Determine the [x, y] coordinate at the center of the cell enclosing the given text.  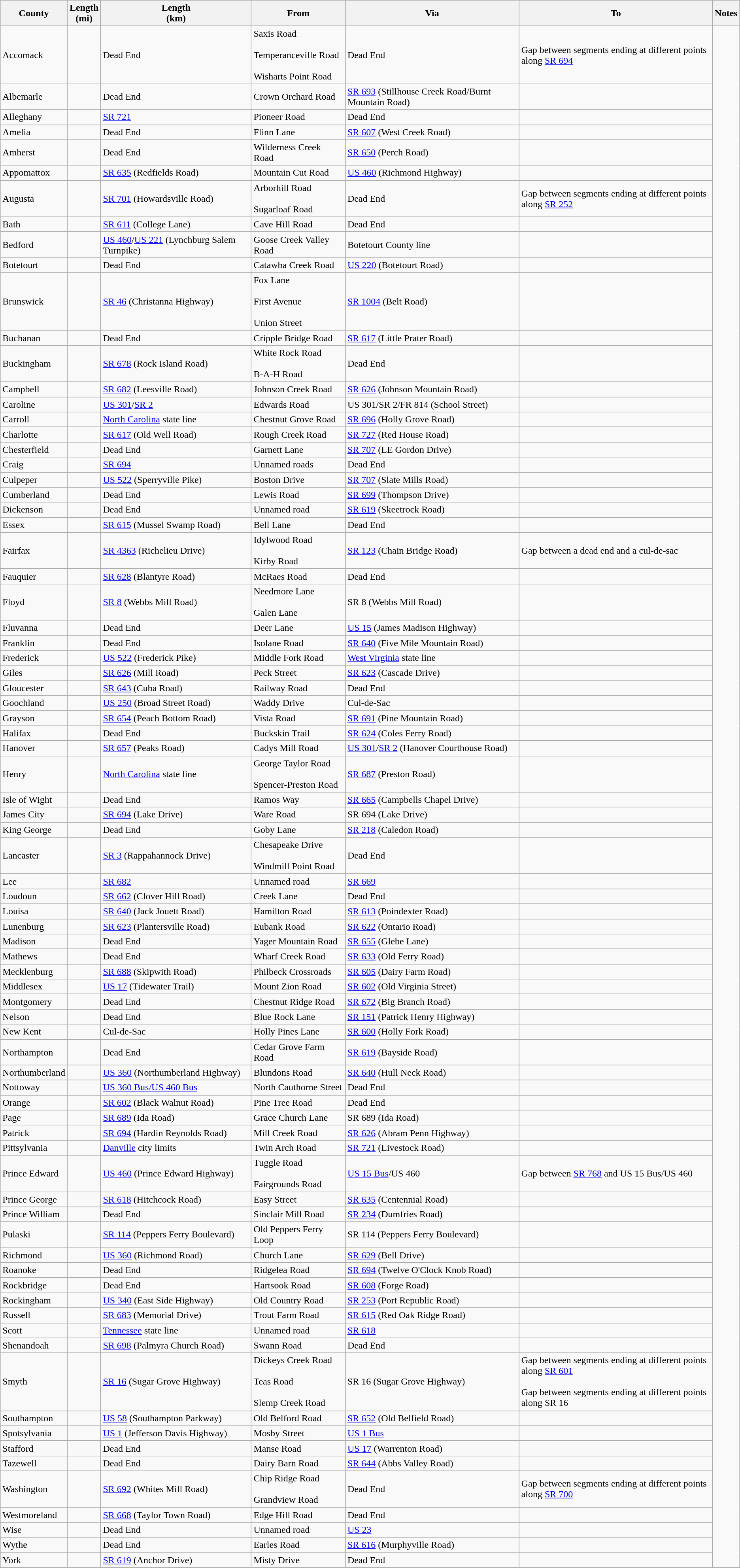
US 220 (Botetourt Road) [432, 265]
SR 698 (Palmyra Church Road) [176, 1345]
Fairfax [34, 550]
Chesterfield [34, 450]
Blue Rock Lane [298, 1017]
Accomack [34, 55]
Grayson [34, 718]
SR 640 (Jack Jouett Road) [176, 911]
Rockingham [34, 1300]
Easy Street [298, 1199]
Bell Lane [298, 525]
SR 693 (Stillhouse Creek Road/Burnt Mountain Road) [432, 96]
Unnamed roads [298, 465]
SR 602 (Black Walnut Road) [176, 1103]
SR 655 (Glebe Lane) [432, 942]
SR 619 (Bayside Road) [432, 1052]
Alleghany [34, 117]
Buchanan [34, 338]
Blundons Road [298, 1072]
Mount Zion Road [298, 987]
SR 626 (Mill Road) [176, 673]
Fox LaneFirst AvenueUnion Street [298, 301]
SR 682 (Leesville Road) [176, 390]
SR 691 (Pine Mountain Road) [432, 718]
US 15 Bus/US 460 [432, 1173]
Chip Ridge RoadGrandview Road [298, 1489]
US 460 (Richmond Highway) [432, 173]
Charlotte [34, 435]
Via [432, 13]
Tennessee state line [176, 1330]
SR 707 (Slate Mills Road) [432, 480]
Washington [34, 1489]
US 522 (Frederick Pike) [176, 658]
SR 682 [176, 881]
Manse Road [298, 1448]
Eubank Road [298, 927]
SR 694 (Hardin Reynolds Road) [176, 1133]
SR 629 (Bell Drive) [432, 1255]
Length(km) [176, 13]
SR 683 (Memorial Drive) [176, 1315]
Wharf Creek Road [298, 957]
Shenandoah [34, 1345]
SR 623 (Cascade Drive) [432, 673]
Mathews [34, 957]
Gap between segments ending at different points along SR 700 [616, 1489]
SR 615 (Red Oak Ridge Road) [432, 1315]
Old Country Road [298, 1300]
Essex [34, 525]
Mill Creek Road [298, 1133]
SR 615 (Mussel Swamp Road) [176, 525]
SR 46 (Christanna Highway) [176, 301]
US 250 (Broad Street Road) [176, 703]
Wythe [34, 1545]
Nottoway [34, 1088]
Montgomery [34, 1002]
US 301/SR 2 (Hanover Courthouse Road) [432, 748]
Catawba Creek Road [298, 265]
Prince George [34, 1199]
US 522 (Sperryville Pike) [176, 480]
Scott [34, 1330]
SR 617 (Little Prater Road) [432, 338]
Hanover [34, 748]
SR 640 (Five Mile Mountain Road) [432, 643]
Sinclair Mill Road [298, 1214]
US 340 (East Side Highway) [176, 1300]
SR 613 (Poindexter Road) [432, 911]
SR 635 (Redfields Road) [176, 173]
Franklin [34, 643]
SR 687 (Preston Road) [432, 774]
Prince William [34, 1214]
Pittsylvania [34, 1148]
Twin Arch Road [298, 1148]
SR 607 (West Creek Road) [432, 132]
Gap between segments ending at different points along SR 601Gap between segments ending at different points along SR 16 [616, 1382]
Spotsylvania [34, 1433]
SR 696 (Holly Grove Road) [432, 420]
Gap between SR 768 and US 15 Bus/US 460 [616, 1173]
SR 721 (Livestock Road) [432, 1148]
Isle of Wight [34, 800]
Grace Church Lane [298, 1118]
Southampton [34, 1418]
Ramos Way [298, 800]
SR 688 (Skipwith Road) [176, 972]
Rough Creek Road [298, 435]
SR 694 (Twelve O'Clock Knob Road) [432, 1270]
West Virginia state line [432, 658]
Creek Lane [298, 896]
Buckingham [34, 364]
SR 662 (Clover Hill Road) [176, 896]
US 1 Bus [432, 1433]
Fluvanna [34, 628]
Wise [34, 1530]
Saxis RoadTemperanceville RoadWisharts Point Road [298, 55]
Lunenburg [34, 927]
Boston Drive [298, 480]
SR 123 (Chain Bridge Road) [432, 550]
Wilderness Creek Road [298, 153]
US 301/SR 2 [176, 405]
US 301/SR 2/FR 814 (School Street) [432, 405]
Length(mi) [84, 13]
Cadys Mill Road [298, 748]
Danville city limits [176, 1148]
Caroline [34, 405]
Bedford [34, 244]
Johnson Creek Road [298, 390]
SR 623 (Plantersville Road) [176, 927]
Buckskin Trail [298, 733]
SR 721 [176, 117]
US 23 [432, 1530]
Trout Farm Road [298, 1315]
SR 626 (Abram Penn Highway) [432, 1133]
US 360 (Richmond Road) [176, 1255]
SR 617 (Old Well Road) [176, 435]
Mosby Street [298, 1433]
Lewis Road [298, 495]
SR 707 (LE Gordon Drive) [432, 450]
SR 600 (Holly Fork Road) [432, 1032]
SR 635 (Centennial Road) [432, 1199]
Halifax [34, 733]
SR 643 (Cuba Road) [176, 688]
Pine Tree Road [298, 1103]
SR 701 (Howardsville Road) [176, 199]
Campbell [34, 390]
Yager Mountain Road [298, 942]
Frederick [34, 658]
Ridgelea Road [298, 1270]
Old Peppers Ferry Loop [298, 1235]
Floyd [34, 602]
Westmoreland [34, 1515]
Cedar Grove Farm Road [298, 1052]
Philbeck Crossroads [298, 972]
Louisa [34, 911]
Peck Street [298, 673]
Garnett Lane [298, 450]
Botetourt County line [432, 244]
New Kent [34, 1032]
To [616, 13]
US 1 (Jefferson Davis Highway) [176, 1433]
Madison [34, 942]
Holly Pines Lane [298, 1032]
SR 628 (Blantyre Road) [176, 576]
County [34, 13]
Lancaster [34, 855]
Idylwood RoadKirby Road [298, 550]
Carroll [34, 420]
US 460 (Prince Edward Highway) [176, 1173]
McRaes Road [298, 576]
Amherst [34, 153]
Chestnut Ridge Road [298, 1002]
Fauquier [34, 576]
Prince Edward [34, 1173]
Russell [34, 1315]
North Cauthorne Street [298, 1088]
Cripple Bridge Road [298, 338]
Bath [34, 224]
Middlesex [34, 987]
King George [34, 830]
Needmore LaneGalen Lane [298, 602]
Botetourt [34, 265]
Augusta [34, 199]
SR 611 (College Lane) [176, 224]
SR 657 (Peaks Road) [176, 748]
Dairy Barn Road [298, 1463]
Misty Drive [298, 1560]
Chesapeake DriveWindmill Point Road [298, 855]
Notes [726, 13]
From [298, 13]
James City [34, 815]
Vista Road [298, 718]
SR 618 [432, 1330]
Waddy Drive [298, 703]
SR 640 (Hull Neck Road) [432, 1072]
Goose Creek Valley Road [298, 244]
Page [34, 1118]
SR 650 (Perch Road) [432, 153]
Rockbridge [34, 1285]
US 17 (Tidewater Trail) [176, 987]
Railway Road [298, 688]
Brunswick [34, 301]
George Taylor RoadSpencer-Preston Road [298, 774]
Nelson [34, 1017]
Dickenson [34, 510]
SR 692 (Whites Mill Road) [176, 1489]
US 460/US 221 (Lynchburg Salem Turnpike) [176, 244]
Gap between segments ending at different points along SR 252 [616, 199]
SR 218 (Caledon Road) [432, 830]
SR 622 (Ontario Road) [432, 927]
Tazewell [34, 1463]
SR 151 (Patrick Henry Highway) [432, 1017]
Church Lane [298, 1255]
SR 678 (Rock Island Road) [176, 364]
Loudoun [34, 896]
Swann Road [298, 1345]
Amelia [34, 132]
SR 234 (Dumfries Road) [432, 1214]
Goby Lane [298, 830]
Gap between segments ending at different points along SR 694 [616, 55]
SR 619 (Skeetrock Road) [432, 510]
Mountain Cut Road [298, 173]
SR 1004 (Belt Road) [432, 301]
Henry [34, 774]
Roanoke [34, 1270]
SR 633 (Old Ferry Road) [432, 957]
Earles Road [298, 1545]
Isolane Road [298, 643]
York [34, 1560]
Cave Hill Road [298, 224]
SR 672 (Big Branch Road) [432, 1002]
Edwards Road [298, 405]
Ware Road [298, 815]
Mecklenburg [34, 972]
SR 694 [176, 465]
SR 644 (Abbs Valley Road) [432, 1463]
Northumberland [34, 1072]
Richmond [34, 1255]
US 360 (Northumberland Highway) [176, 1072]
Appomattox [34, 173]
US 58 (Southampton Parkway) [176, 1418]
SR 626 (Johnson Mountain Road) [432, 390]
Arborhill RoadSugarloaf Road [298, 199]
Pulaski [34, 1235]
Lee [34, 881]
SR 654 (Peach Bottom Road) [176, 718]
Edge Hill Road [298, 1515]
Patrick [34, 1133]
Hamilton Road [298, 911]
US 360 Bus/US 460 Bus [176, 1088]
Goochland [34, 703]
SR 616 (Murphyville Road) [432, 1545]
Chestnut Grove Road [298, 420]
Pioneer Road [298, 117]
SR 4363 (Richelieu Drive) [176, 550]
Gloucester [34, 688]
SR 665 (Campbells Chapel Drive) [432, 800]
Cumberland [34, 495]
White Rock RoadB-A-H Road [298, 364]
SR 668 (Taylor Town Road) [176, 1515]
Stafford [34, 1448]
Hartsook Road [298, 1285]
Culpeper [34, 480]
SR 3 (Rappahannock Drive) [176, 855]
Dickeys Creek RoadTeas RoadSlemp Creek Road [298, 1382]
SR 608 (Forge Road) [432, 1285]
Old Belford Road [298, 1418]
SR 727 (Red House Road) [432, 435]
SR 605 (Dairy Farm Road) [432, 972]
Flinn Lane [298, 132]
SR 619 (Anchor Drive) [176, 1560]
SR 624 (Coles Ferry Road) [432, 733]
Tuggle RoadFairgrounds Road [298, 1173]
Crown Orchard Road [298, 96]
Craig [34, 465]
SR 602 (Old Virginia Street) [432, 987]
SR 652 (Old Belfield Road) [432, 1418]
US 17 (Warrenton Road) [432, 1448]
US 15 (James Madison Highway) [432, 628]
Deer Lane [298, 628]
SR 669 [432, 881]
Albemarle [34, 96]
SR 699 (Thompson Drive) [432, 495]
Orange [34, 1103]
SR 253 (Port Republic Road) [432, 1300]
Gap between a dead end and a cul-de-sac [616, 550]
Northampton [34, 1052]
SR 618 (Hitchcock Road) [176, 1199]
Smyth [34, 1382]
Giles [34, 673]
Middle Fork Road [298, 658]
